Capture the cell that displays the provided text and extract its (X, Y) central coordinate. 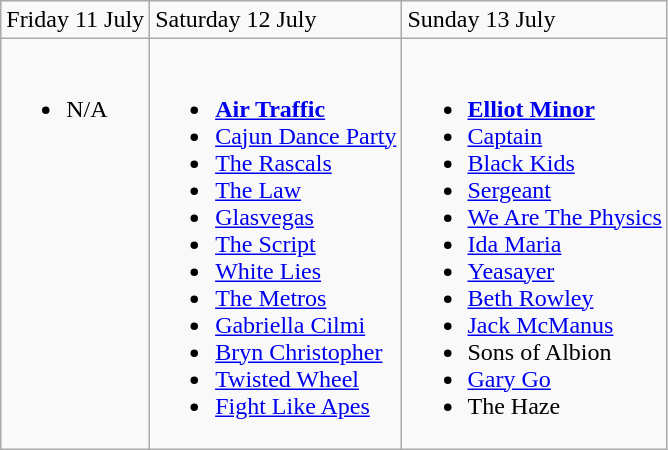
Sunday 13 July (534, 20)
N/A (76, 244)
Saturday 12 July (276, 20)
Elliot MinorCaptainBlack KidsSergeantWe Are The PhysicsIda MariaYeasayerBeth RowleyJack McManusSons of AlbionGary GoThe Haze (534, 244)
Friday 11 July (76, 20)
Air TrafficCajun Dance PartyThe RascalsThe LawGlasvegasThe ScriptWhite LiesThe MetrosGabriella CilmiBryn ChristopherTwisted WheelFight Like Apes (276, 244)
